Output the [X, Y] coordinate of the center of the cell containing the given text.  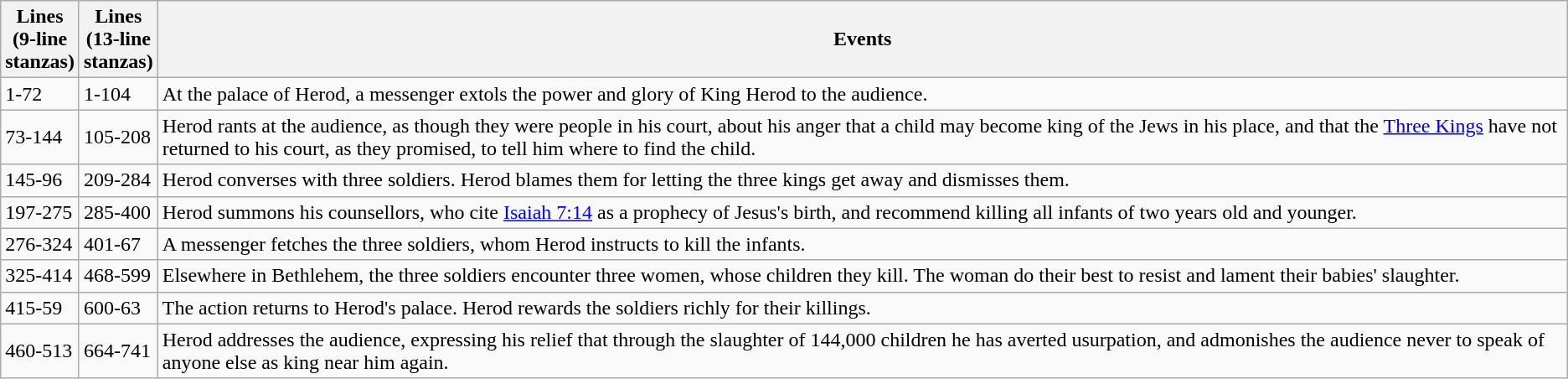
276-324 [40, 244]
Herod converses with three soldiers. Herod blames them for letting the three kings get away and dismisses them. [863, 180]
1-104 [118, 94]
209-284 [118, 180]
1-72 [40, 94]
664-741 [118, 350]
460-513 [40, 350]
285-400 [118, 212]
600-63 [118, 308]
197-275 [40, 212]
The action returns to Herod's palace. Herod rewards the soldiers richly for their killings. [863, 308]
Events [863, 39]
401-67 [118, 244]
73-144 [40, 138]
Lines(9-linestanzas) [40, 39]
468-599 [118, 276]
A messenger fetches the three soldiers, whom Herod instructs to kill the infants. [863, 244]
415-59 [40, 308]
Lines(13-linestanzas) [118, 39]
At the palace of Herod, a messenger extols the power and glory of King Herod to the audience. [863, 94]
145-96 [40, 180]
Herod summons his counsellors, who cite Isaiah 7:14 as a prophecy of Jesus's birth, and recommend killing all infants of two years old and younger. [863, 212]
105-208 [118, 138]
325-414 [40, 276]
